Determine the [x, y] coordinate at the center of the cell enclosing the given text.  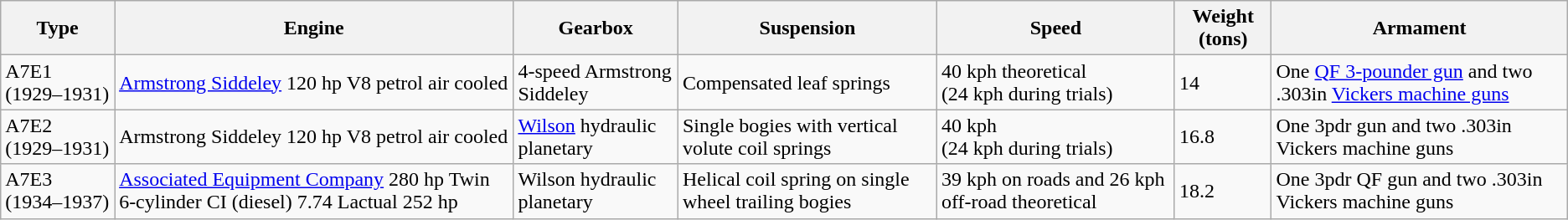
Associated Equipment Company 280 hp Twin 6-cylinder CI (diesel) 7.74 Lactual 252 hp [314, 191]
14 [1223, 82]
Speed [1055, 28]
Helical coil spring on single wheel trailing bogies [807, 191]
40 kph(24 kph during trials) [1055, 137]
One QF 3-pounder gun and two .303in Vickers machine guns [1419, 82]
18.2 [1223, 191]
4-speed Armstrong Siddeley [596, 82]
Compensated leaf springs [807, 82]
Suspension [807, 28]
Engine [314, 28]
40 kph theoretical(24 kph during trials) [1055, 82]
39 kph on roads and 26 kph off-road theoretical [1055, 191]
A7E3 (1934–1937) [58, 191]
A7E1 (1929–1931) [58, 82]
Single bogies with vertical volute coil springs [807, 137]
A7E2 (1929–1931) [58, 137]
One 3pdr gun and two .303in Vickers machine guns [1419, 137]
Gearbox [596, 28]
Type [58, 28]
One 3pdr QF gun and two .303in Vickers machine guns [1419, 191]
Armament [1419, 28]
Weight (tons) [1223, 28]
16.8 [1223, 137]
